Extract the (x, y) coordinate from the center of the cell holding the provided text.  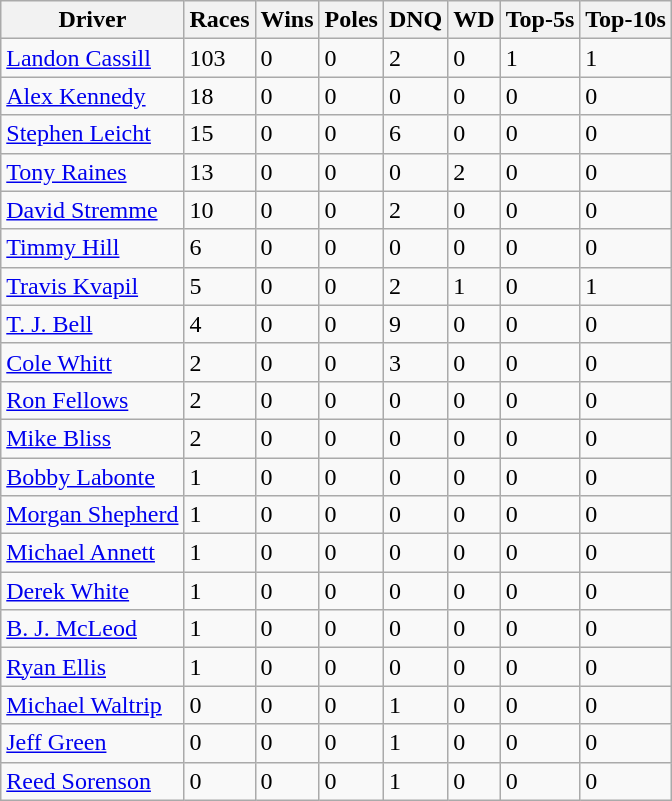
Stephen Leicht (92, 134)
15 (220, 134)
Travis Kvapil (92, 286)
Timmy Hill (92, 248)
Derek White (92, 591)
WD (474, 20)
Michael Waltrip (92, 705)
Landon Cassill (92, 58)
Reed Sorenson (92, 781)
10 (220, 210)
David Stremme (92, 210)
18 (220, 96)
Wins (287, 20)
5 (220, 286)
Ryan Ellis (92, 667)
Cole Whitt (92, 362)
Races (220, 20)
Ron Fellows (92, 400)
DNQ (415, 20)
103 (220, 58)
9 (415, 324)
Michael Annett (92, 553)
Bobby Labonte (92, 477)
Driver (92, 20)
Morgan Shepherd (92, 515)
13 (220, 172)
4 (220, 324)
3 (415, 362)
T. J. Bell (92, 324)
Alex Kennedy (92, 96)
B. J. McLeod (92, 629)
Tony Raines (92, 172)
Jeff Green (92, 743)
Poles (351, 20)
Mike Bliss (92, 438)
Top-10s (626, 20)
Top-5s (540, 20)
